Pinpoint the cell where the given text exists, returning its (X, Y) midpoint coordinate. 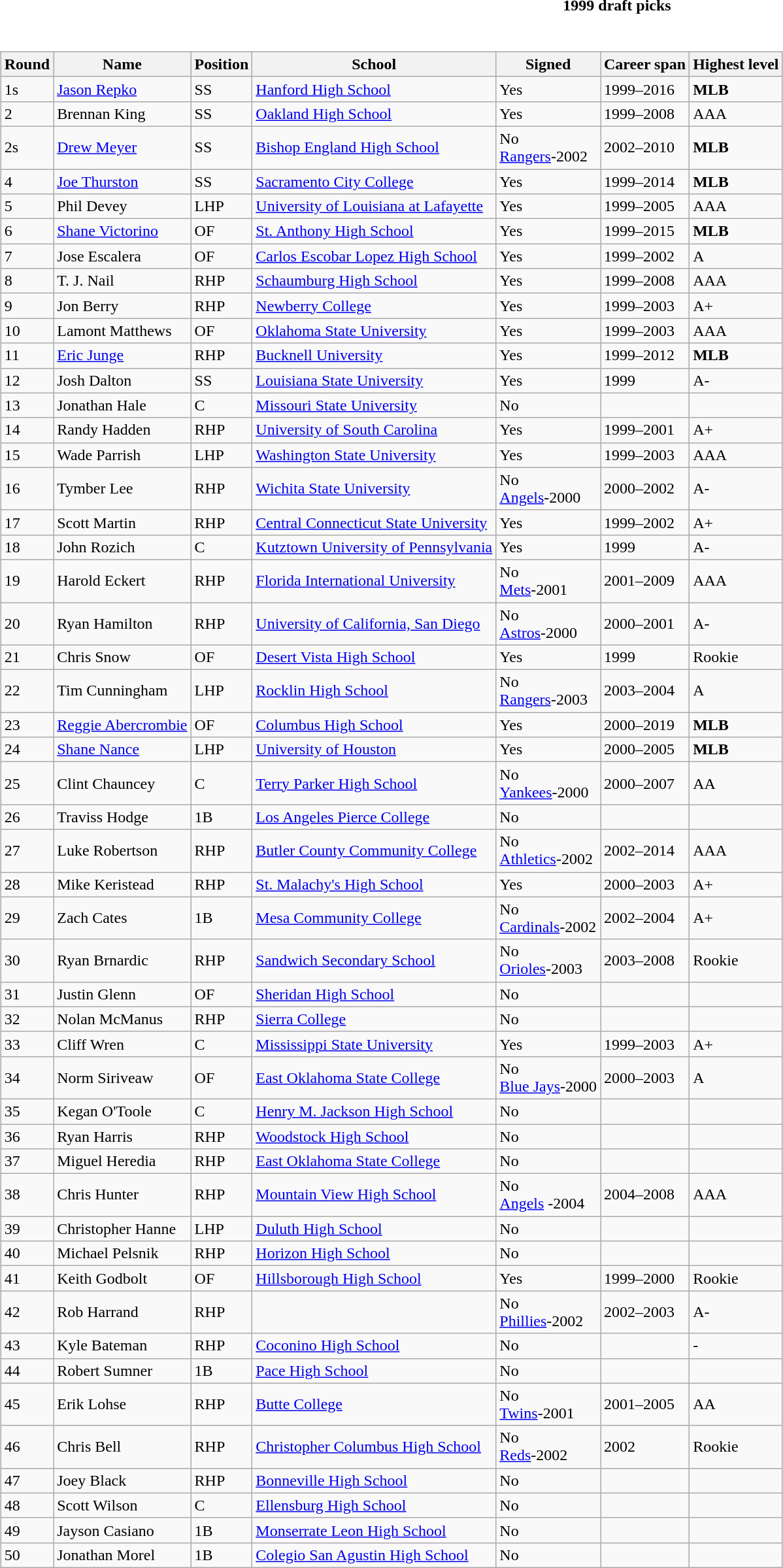
University of Louisiana at Lafayette (374, 207)
Hillsborough High School (374, 1278)
26 (27, 817)
22 (27, 692)
Shane Nance (122, 750)
Harold Eckert (122, 580)
Highest level (736, 64)
33 (27, 1044)
15 (27, 455)
50 (27, 1555)
Chris Snow (122, 658)
Chris Bell (122, 1447)
NoAngels -2004 (548, 1195)
Rob Harrand (122, 1312)
Oklahoma State University (374, 331)
Ryan Hamilton (122, 624)
Luke Robertson (122, 851)
30 (27, 961)
Bucknell University (374, 356)
24 (27, 750)
Jon Berry (122, 306)
1999–2015 (644, 231)
40 (27, 1254)
29 (27, 918)
2003–2008 (644, 961)
No Blue Jays-2000 (548, 1077)
Jayson Casiano (122, 1530)
NoCardinals-2002 (548, 918)
Ellensburg High School (374, 1505)
1999–2005 (644, 207)
Florida International University (374, 580)
35 (27, 1111)
19 (27, 580)
Cliff Wren (122, 1044)
Bonneville High School (374, 1480)
Rocklin High School (374, 692)
Reggie Abercrombie (122, 725)
Oakland High School (374, 114)
23 (27, 725)
T. J. Nail (122, 281)
Brennan King (122, 114)
Monserrate Leon High School (374, 1530)
27 (27, 851)
2002–2014 (644, 851)
Wichita State University (374, 489)
No Reds-2002 (548, 1447)
16 (27, 489)
Joey Black (122, 1480)
42 (27, 1312)
University of Houston (374, 750)
Bishop England High School (374, 148)
Pace High School (374, 1371)
Mississippi State University (374, 1044)
Mountain View High School (374, 1195)
Ryan Brnardic (122, 961)
Coconino High School (374, 1346)
Robert Sumner (122, 1371)
Traviss Hodge (122, 817)
Kyle Bateman (122, 1346)
NoRangers-2003 (548, 692)
Joe Thurston (122, 181)
John Rozich (122, 547)
2001–2009 (644, 580)
Wade Parrish (122, 455)
Drew Meyer (122, 148)
2002–2004 (644, 918)
13 (27, 405)
Mesa Community College (374, 918)
Horizon High School (374, 1254)
Scott Wilson (122, 1505)
4 (27, 181)
Jonathan Hale (122, 405)
Sacramento City College (374, 181)
46 (27, 1447)
Jonathan Morel (122, 1555)
Mike Keristead (122, 884)
2 (27, 114)
10 (27, 331)
47 (27, 1480)
Hanford High School (374, 89)
1999–2001 (644, 430)
Round (27, 64)
2s (27, 148)
Desert Vista High School (374, 658)
2001–2005 (644, 1404)
49 (27, 1530)
17 (27, 522)
6 (27, 231)
34 (27, 1077)
Randy Hadden (122, 430)
2002 (644, 1447)
NoAstros-2000 (548, 624)
Miguel Heredia (122, 1161)
2000–2007 (644, 783)
1999–2014 (644, 181)
Lamont Matthews (122, 331)
Sierra College (374, 1019)
Clint Chauncey (122, 783)
2004–2008 (644, 1195)
Sandwich Secondary School (374, 961)
Colegio San Agustin High School (374, 1555)
Zach Cates (122, 918)
NoMets-2001 (548, 580)
Christopher Hanne (122, 1229)
Scott Martin (122, 522)
1999–2000 (644, 1278)
Signed (548, 64)
41 (27, 1278)
Sheridan High School (374, 994)
NoAngels-2000 (548, 489)
43 (27, 1346)
Tymber Lee (122, 489)
1999–2016 (644, 89)
St. Malachy's High School (374, 884)
9 (27, 306)
NoRangers-2002 (548, 148)
University of California, San Diego (374, 624)
18 (27, 547)
8 (27, 281)
37 (27, 1161)
2002–2010 (644, 148)
Christopher Columbus High School (374, 1447)
7 (27, 256)
14 (27, 430)
Washington State University (374, 455)
2000–2019 (644, 725)
31 (27, 994)
St. Anthony High School (374, 231)
Butte College (374, 1404)
36 (27, 1137)
Justin Glenn (122, 994)
2003–2004 (644, 692)
1999–2012 (644, 356)
Career span (644, 64)
39 (27, 1229)
Los Angeles Pierce College (374, 817)
Woodstock High School (374, 1137)
Missouri State University (374, 405)
University of South Carolina (374, 430)
12 (27, 380)
Michael Pelsnik (122, 1254)
25 (27, 783)
Nolan McManus (122, 1019)
Chris Hunter (122, 1195)
Norm Siriveaw (122, 1077)
Duluth High School (374, 1229)
2000–2002 (644, 489)
44 (27, 1371)
11 (27, 356)
2000–2005 (644, 750)
32 (27, 1019)
Phil Devey (122, 207)
1s (27, 89)
Erik Lohse (122, 1404)
Newberry College (374, 306)
Kegan O'Toole (122, 1111)
2000–2001 (644, 624)
Eric Junge (122, 356)
NoAthletics-2002 (548, 851)
NoYankees-2000 (548, 783)
Carlos Escobar Lopez High School (374, 256)
Central Connecticut State University (374, 522)
20 (27, 624)
Butler County Community College (374, 851)
NoOrioles-2003 (548, 961)
Shane Victorino (122, 231)
Ryan Harris (122, 1137)
2002–2003 (644, 1312)
Name (122, 64)
Schaumburg High School (374, 281)
Louisiana State University (374, 380)
21 (27, 658)
- (736, 1346)
No Phillies-2002 (548, 1312)
28 (27, 884)
Henry M. Jackson High School (374, 1111)
Kutztown University of Pennsylvania (374, 547)
Josh Dalton (122, 380)
Keith Godbolt (122, 1278)
45 (27, 1404)
5 (27, 207)
Jason Repko (122, 89)
Tim Cunningham (122, 692)
No Twins-2001 (548, 1404)
48 (27, 1505)
Columbus High School (374, 725)
School (374, 64)
Jose Escalera (122, 256)
38 (27, 1195)
Terry Parker High School (374, 783)
Position (222, 64)
